Detect which cell encompasses the target text, then output its (x, y) center coordinate. 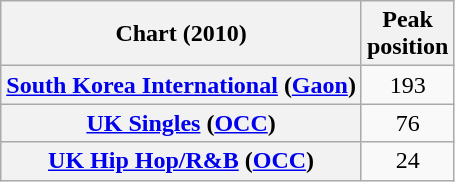
193 (407, 85)
South Korea International (Gaon) (182, 85)
UK Singles (OCC) (182, 123)
Chart (2010) (182, 34)
76 (407, 123)
24 (407, 161)
UK Hip Hop/R&B (OCC) (182, 161)
Peakposition (407, 34)
